Extract the [x, y] coordinate from the center of the cell holding the provided text.  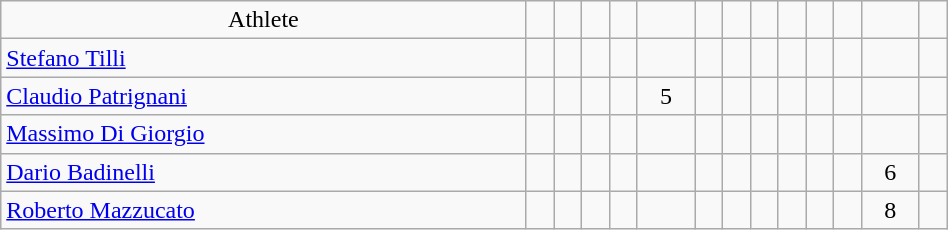
8 [890, 210]
Stefano Tilli [264, 58]
Roberto Mazzucato [264, 210]
Athlete [264, 20]
Massimo Di Giorgio [264, 134]
Dario Badinelli [264, 172]
6 [890, 172]
5 [666, 96]
Claudio Patrignani [264, 96]
